Capture the cell that displays the provided text and extract its (X, Y) central coordinate. 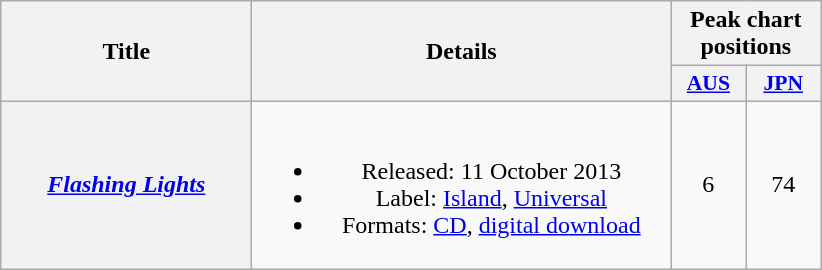
Released: 11 October 2013Label: Island, UniversalFormats: CD, digital download (462, 184)
Details (462, 52)
AUS (708, 84)
Title (126, 52)
Peak chart positions (746, 34)
JPN (784, 84)
74 (784, 184)
Flashing Lights (126, 184)
6 (708, 184)
